Determine the (X, Y) coordinate at the center of the cell enclosing the given text.  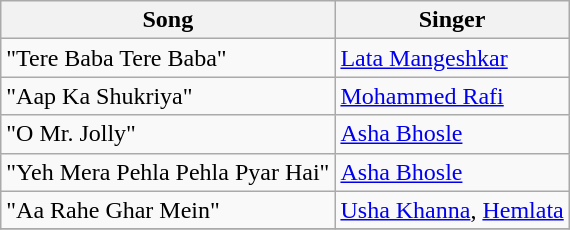
"Aa Rahe Ghar Mein" (168, 210)
"Aap Ka Shukriya" (168, 96)
"Yeh Mera Pehla Pehla Pyar Hai" (168, 172)
Song (168, 20)
Lata Mangeshkar (452, 58)
Usha Khanna, Hemlata (452, 210)
"O Mr. Jolly" (168, 134)
"Tere Baba Tere Baba" (168, 58)
Singer (452, 20)
Mohammed Rafi (452, 96)
